Pinpoint the cell where the given text exists, returning its [x, y] midpoint coordinate. 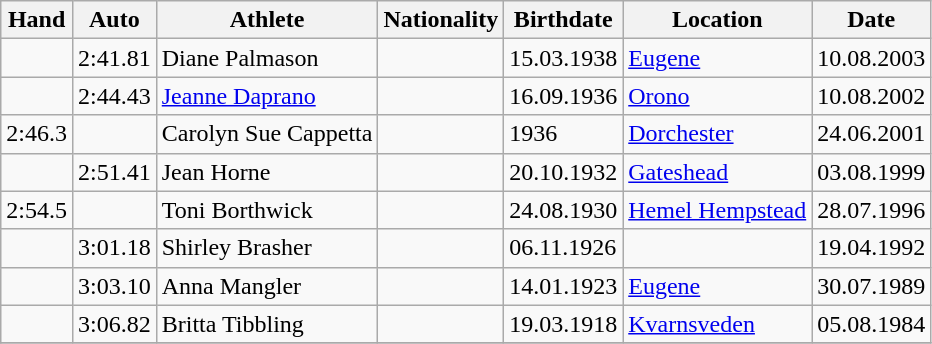
19.03.1918 [564, 324]
Date [872, 20]
2:46.3 [37, 134]
2:44.43 [114, 96]
Shirley Brasher [267, 248]
Jeanne Daprano [267, 96]
Birthdate [564, 20]
Auto [114, 20]
Jean Horne [267, 172]
2:54.5 [37, 210]
Kvarnsveden [718, 324]
06.11.1926 [564, 248]
Anna Mangler [267, 286]
03.08.1999 [872, 172]
20.10.1932 [564, 172]
1936 [564, 134]
19.04.1992 [872, 248]
16.09.1936 [564, 96]
Location [718, 20]
24.08.1930 [564, 210]
30.07.1989 [872, 286]
Dorchester [718, 134]
28.07.1996 [872, 210]
10.08.2002 [872, 96]
Carolyn Sue Cappetta [267, 134]
2:41.81 [114, 58]
14.01.1923 [564, 286]
Orono [718, 96]
2:51.41 [114, 172]
Athlete [267, 20]
3:01.18 [114, 248]
Britta Tibbling [267, 324]
Hemel Hempstead [718, 210]
Hand [37, 20]
3:06.82 [114, 324]
Gateshead [718, 172]
15.03.1938 [564, 58]
05.08.1984 [872, 324]
3:03.10 [114, 286]
10.08.2003 [872, 58]
Toni Borthwick [267, 210]
Nationality [441, 20]
24.06.2001 [872, 134]
Diane Palmason [267, 58]
